For the text-containing cell, return its midpoint in [X, Y] coordinate format. 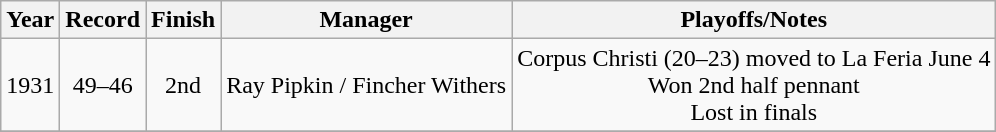
Playoffs/Notes [754, 20]
49–46 [103, 85]
2nd [184, 85]
1931 [30, 85]
Record [103, 20]
Ray Pipkin / Fincher Withers [366, 85]
Corpus Christi (20–23) moved to La Feria June 4Won 2nd half pennantLost in finals [754, 85]
Finish [184, 20]
Year [30, 20]
Manager [366, 20]
